Extract the [x, y] coordinate from the center of the cell holding the provided text.  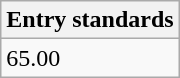
65.00 [90, 58]
Entry standards [90, 20]
